Capture the cell that displays the provided text and extract its (X, Y) central coordinate. 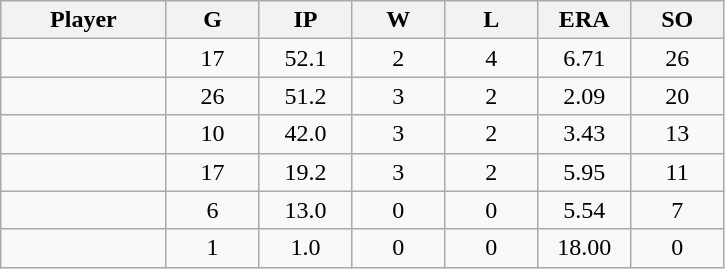
18.00 (584, 248)
IP (306, 20)
6 (212, 210)
20 (678, 96)
SO (678, 20)
51.2 (306, 96)
19.2 (306, 172)
Player (84, 20)
52.1 (306, 58)
2.09 (584, 96)
3.43 (584, 134)
5.95 (584, 172)
4 (492, 58)
10 (212, 134)
ERA (584, 20)
42.0 (306, 134)
G (212, 20)
5.54 (584, 210)
6.71 (584, 58)
1.0 (306, 248)
W (398, 20)
13.0 (306, 210)
L (492, 20)
11 (678, 172)
13 (678, 134)
1 (212, 248)
7 (678, 210)
